Find where the given text appears and provide that cell's center as [X, Y] coordinate. 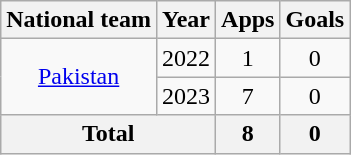
Goals [315, 20]
7 [248, 96]
Apps [248, 20]
National team [79, 20]
8 [248, 134]
Pakistan [79, 77]
Total [108, 134]
Year [186, 20]
2022 [186, 58]
1 [248, 58]
2023 [186, 96]
